Capture the cell that displays the provided text and extract its (X, Y) central coordinate. 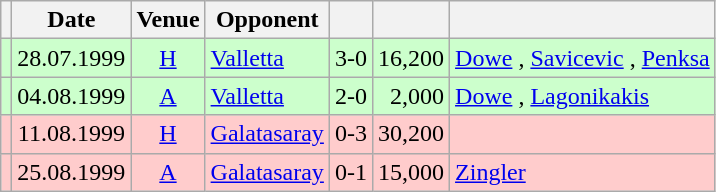
2-0 (350, 96)
Dowe , Lagonikakis (583, 96)
2,000 (410, 96)
Dowe , Savicevic , Penksa (583, 58)
Date (72, 20)
Venue (168, 20)
3-0 (350, 58)
30,200 (410, 134)
0-1 (350, 172)
04.08.1999 (72, 96)
28.07.1999 (72, 58)
11.08.1999 (72, 134)
15,000 (410, 172)
Opponent (267, 20)
Zingler (583, 172)
16,200 (410, 58)
25.08.1999 (72, 172)
0-3 (350, 134)
